Detect which cell encompasses the target text, then output its [x, y] center coordinate. 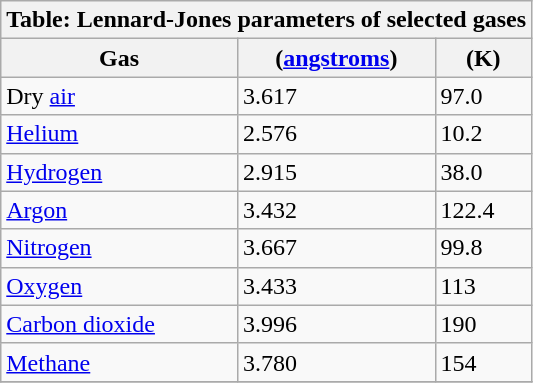
97.0 [483, 96]
38.0 [483, 172]
190 [483, 324]
Methane [120, 362]
Helium [120, 134]
3.780 [336, 362]
(K) [483, 58]
3.667 [336, 248]
Oxygen [120, 286]
(angstroms) [336, 58]
99.8 [483, 248]
122.4 [483, 210]
3.996 [336, 324]
Dry air [120, 96]
Nitrogen [120, 248]
3.432 [336, 210]
Hydrogen [120, 172]
2.915 [336, 172]
Gas [120, 58]
113 [483, 286]
Table: Lennard-Jones parameters of selected gases [266, 20]
3.433 [336, 286]
10.2 [483, 134]
154 [483, 362]
Argon [120, 210]
Carbon dioxide [120, 324]
3.617 [336, 96]
2.576 [336, 134]
